Determine the [x, y] coordinate at the center of the cell enclosing the given text.  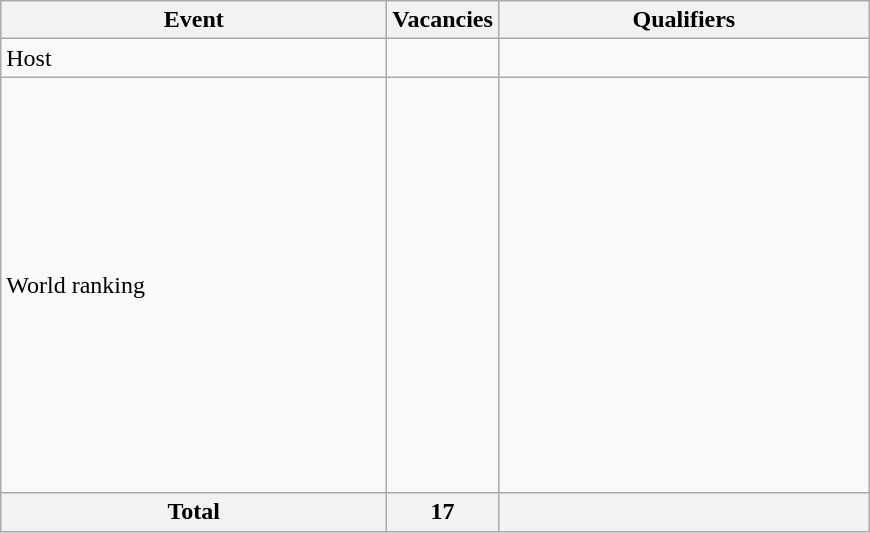
Vacancies [443, 20]
Host [194, 58]
Event [194, 20]
17 [443, 512]
World ranking [194, 285]
Total [194, 512]
Qualifiers [684, 20]
